Locate the cell with the specified text and output its (x, y) center coordinate. 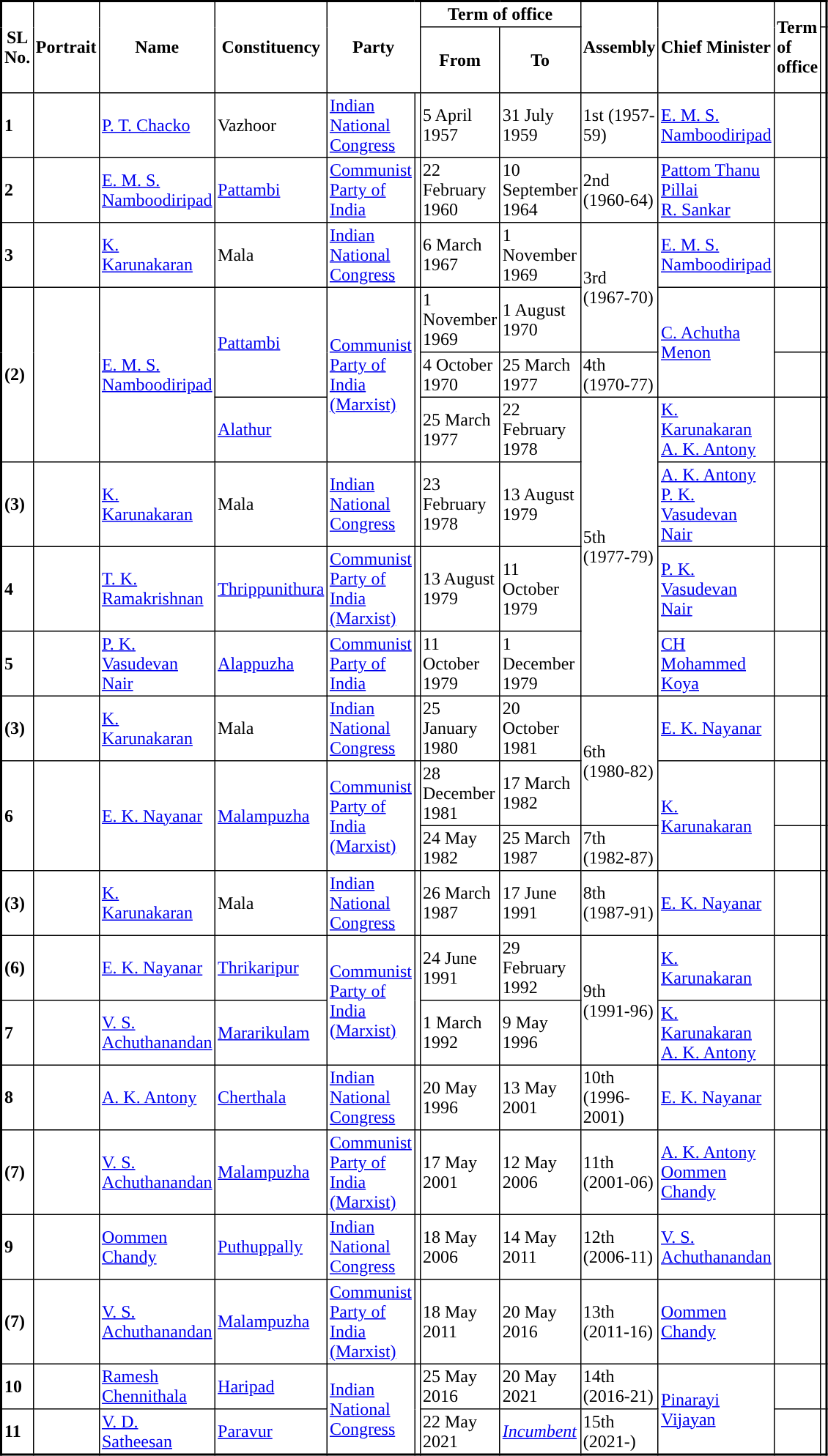
A. K. Antony (157, 1097)
Party (374, 47)
13 May 2001 (540, 1097)
2nd (1960-64) (619, 190)
10 (18, 1386)
12th (2006-11) (619, 1247)
11th (2001-06) (619, 1173)
Ramesh Chennithala (157, 1386)
26 March 1987 (460, 903)
25 March 1987 (540, 848)
Alathur (271, 429)
5 (18, 664)
4 October 1970 (460, 375)
9th (1991-96) (619, 1000)
A. K. AntonyP. K. Vasudevan Nair (716, 505)
12 May 2006 (540, 1173)
Vazhoor (271, 125)
8 (18, 1097)
6 (18, 816)
17 June 1991 (540, 903)
31 July 1959 (540, 125)
5 April 1957 (460, 125)
11 (18, 1432)
Pattom Thanu PillaiR. Sankar (716, 190)
25 January 1980 (460, 728)
SL No. (18, 47)
Pinarayi Vijayan (716, 1409)
20 May 2021 (540, 1386)
17 May 2001 (460, 1173)
10th (1996-2001) (619, 1097)
Paravur (271, 1432)
8th (1987-91) (619, 903)
CH Mohammed Koya (716, 664)
Portrait (66, 47)
22 February 1978 (540, 429)
17 March 1982 (540, 793)
29 February 1992 (540, 967)
T. K. Ramakrishnan (157, 589)
Cherthala (271, 1097)
Incumbent (540, 1432)
22 May 2021 (460, 1432)
23 February 1978 (460, 505)
Alappuzha (271, 664)
2 (18, 190)
5th (1977-79) (619, 546)
1st (1957-59) (619, 125)
Constituency (271, 47)
10 September 1964 (540, 190)
3rd (1967-70) (619, 287)
4 (18, 589)
Assembly (619, 47)
14 May 2011 (540, 1247)
24 May 1982 (460, 848)
3 (18, 255)
P. T. Chacko (157, 125)
18 May 2006 (460, 1247)
4th (1970-77) (619, 375)
14th (2016-21) (619, 1386)
Haripad (271, 1386)
A. K. AntonyOommen Chandy (716, 1173)
7th (1982-87) (619, 848)
1 (18, 125)
(2) (18, 374)
Puthuppally (271, 1247)
Thrippunithura (271, 589)
7 (18, 1033)
Mararikulam (271, 1033)
28 December 1981 (460, 793)
20 May 1996 (460, 1097)
15th (2021-) (619, 1432)
1 March 1992 (460, 1033)
From (460, 60)
9 May 1996 (540, 1033)
9 (18, 1247)
(6) (18, 967)
22 February 1960 (460, 190)
1 August 1970 (540, 319)
1 December 1979 (540, 664)
Thrikaripur (271, 967)
25 May 2016 (460, 1386)
C. Achutha Menon (716, 342)
To (540, 60)
18 May 2011 (460, 1322)
V. D. Satheesan (157, 1432)
20 October 1981 (540, 728)
Name (157, 47)
6th (1980-82) (619, 760)
20 May 2016 (540, 1322)
6 March 1967 (460, 255)
13th (2011-16) (619, 1322)
24 June 1991 (460, 967)
Chief Minister (716, 47)
